Search for the cell housing the specified text and yield its [x, y] center coordinate. 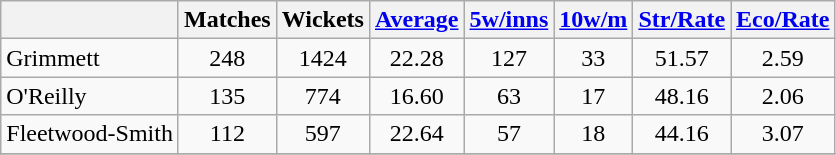
O'Reilly [90, 96]
2.59 [783, 58]
18 [594, 134]
2.06 [783, 96]
22.64 [416, 134]
3.07 [783, 134]
127 [509, 58]
597 [322, 134]
Wickets [322, 20]
10w/m [594, 20]
1424 [322, 58]
16.60 [416, 96]
44.16 [682, 134]
22.28 [416, 58]
248 [227, 58]
63 [509, 96]
135 [227, 96]
Fleetwood-Smith [90, 134]
Str/Rate [682, 20]
33 [594, 58]
17 [594, 96]
112 [227, 134]
Average [416, 20]
5w/inns [509, 20]
Grimmett [90, 58]
51.57 [682, 58]
Eco/Rate [783, 20]
48.16 [682, 96]
57 [509, 134]
774 [322, 96]
Matches [227, 20]
